Output the (X, Y) coordinate of the center of the cell containing the given text.  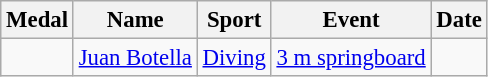
Name (135, 20)
3 m springboard (351, 58)
Diving (234, 58)
Event (351, 20)
Date (459, 20)
Juan Botella (135, 58)
Medal (38, 20)
Sport (234, 20)
